Pinpoint the cell where the given text exists, returning its [x, y] midpoint coordinate. 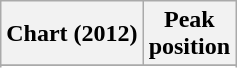
Chart (2012) [72, 34]
Peakposition [189, 34]
